Output the [X, Y] coordinate of the center of the cell containing the given text.  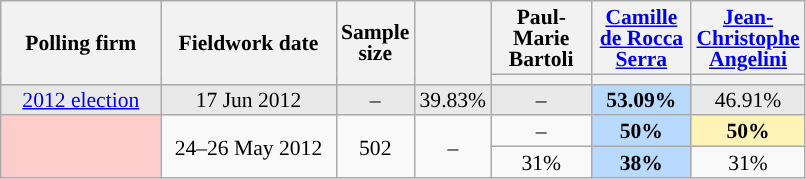
Paul-Marie Bartoli [541, 38]
Samplesize [375, 42]
Fieldwork date [248, 42]
46.91% [748, 100]
Polling firm [81, 42]
38% [641, 162]
Jean-Christophe Angelini [748, 38]
2012 election [81, 100]
39.83% [452, 100]
502 [375, 147]
Camille de Rocca Serra [641, 38]
53.09% [641, 100]
17 Jun 2012 [248, 100]
24–26 May 2012 [248, 147]
